Find where the given text appears and provide that cell's center as (x, y) coordinate. 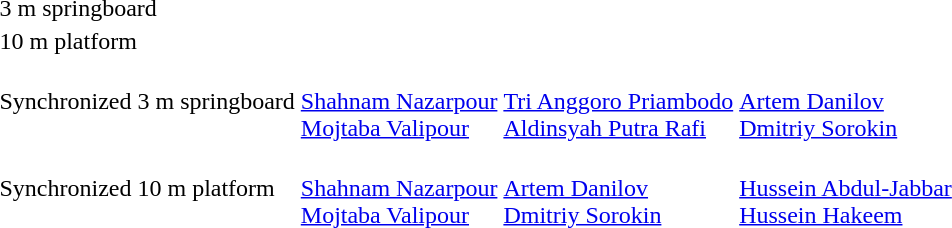
Shahnam NazarpourMojtaba Valipour (399, 101)
Tri Anggoro PriambodoAldinsyah Putra Rafi (618, 101)
